Identify which cell holds the provided text, then report its [x, y] central coordinate. 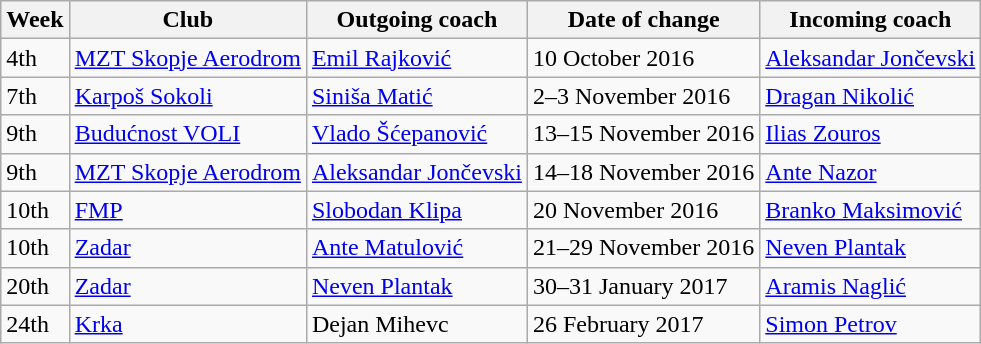
Outgoing coach [416, 20]
Incoming coach [870, 20]
FMP [188, 210]
Siniša Matić [416, 96]
Club [188, 20]
7th [35, 96]
Week [35, 20]
21–29 November 2016 [643, 248]
Vlado Šćepanović [416, 134]
Simon Petrov [870, 324]
20 November 2016 [643, 210]
Ante Nazor [870, 172]
Branko Maksimović [870, 210]
20th [35, 286]
26 February 2017 [643, 324]
Dejan Mihevc [416, 324]
30–31 January 2017 [643, 286]
Ilias Zouros [870, 134]
10 October 2016 [643, 58]
4th [35, 58]
Slobodan Klipa [416, 210]
Ante Matulović [416, 248]
Karpoš Sokoli [188, 96]
Krka [188, 324]
2–3 November 2016 [643, 96]
Dragan Nikolić [870, 96]
13–15 November 2016 [643, 134]
Budućnost VOLI [188, 134]
Aramis Naglić [870, 286]
Date of change [643, 20]
Emil Rajković [416, 58]
24th [35, 324]
14–18 November 2016 [643, 172]
